Scan for the cell matching the given text and deliver its (x, y) coordinate at center. 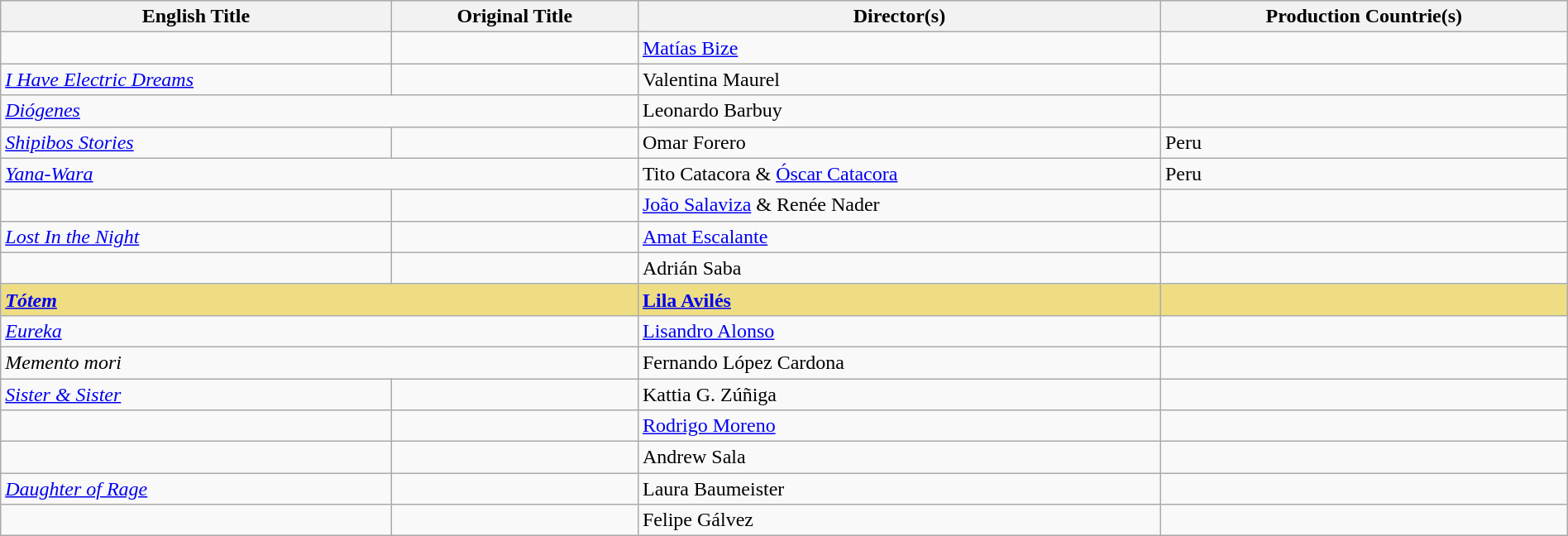
Diógenes (319, 111)
Director(s) (899, 17)
Rodrigo Moreno (899, 426)
Daughter of Rage (196, 489)
João Salaviza & Renée Nader (899, 205)
I Have Electric Dreams (196, 79)
Tótem (319, 299)
Eureka (319, 331)
Felipe Gálvez (899, 520)
Lila Avilés (899, 299)
English Title (196, 17)
Fernando López Cardona (899, 362)
Sister & Sister (196, 395)
Andrew Sala (899, 457)
Tito Catacora & Óscar Catacora (899, 174)
Production Countrie(s) (1364, 17)
Kattia G. Zúñiga (899, 395)
Valentina Maurel (899, 79)
Lost In the Night (196, 237)
Lisandro Alonso (899, 331)
Memento mori (319, 362)
Matías Bize (899, 48)
Original Title (514, 17)
Shipibos Stories (196, 142)
Laura Baumeister (899, 489)
Yana-Wara (319, 174)
Adrián Saba (899, 268)
Amat Escalante (899, 237)
Omar Forero (899, 142)
Leonardo Barbuy (899, 111)
